For the text-containing cell, return its midpoint in [x, y] coordinate format. 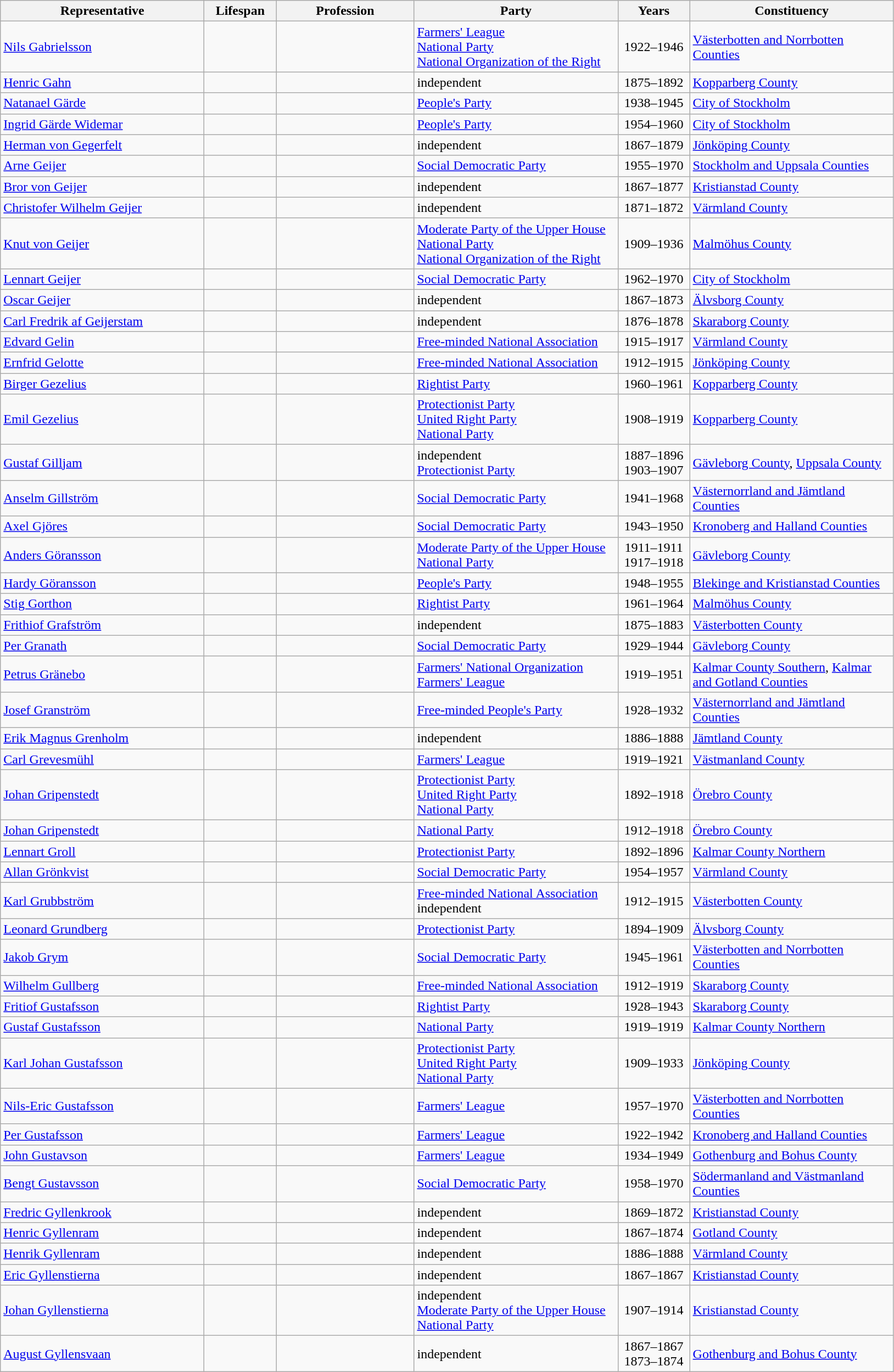
1887–18961903–1907 [653, 462]
Stockholm and Uppsala Counties [792, 166]
Hardy Göransson [102, 583]
1875–1892 [653, 82]
Birger Gezelius [102, 384]
1911–19111917–1918 [653, 555]
Carl Fredrik af Geijerstam [102, 321]
1867–1873 [653, 300]
Ernfrid Gelotte [102, 363]
Anselm Gillström [102, 499]
1954–1960 [653, 124]
1867–18671873–1874 [653, 1354]
Jämtland County [792, 738]
1922–1942 [653, 1134]
independent Protectionist Party [516, 462]
Petrus Gränebo [102, 674]
Eric Gyllenstierna [102, 1275]
1929–1944 [653, 646]
Bror von Geijer [102, 187]
Party [516, 11]
Henric Gahn [102, 82]
1909–1933 [653, 1063]
Gustaf Gustafsson [102, 1027]
1955–1970 [653, 166]
Years [653, 11]
1960–1961 [653, 384]
1915–1917 [653, 342]
Lennart Groll [102, 852]
Allan Grönkvist [102, 872]
Kalmar County Southern, Kalmar and Gotland Counties [792, 674]
1919–1921 [653, 759]
John Gustavson [102, 1155]
Wilhelm Gullberg [102, 985]
Lifespan [241, 11]
Blekinge and Kristianstad Counties [792, 583]
Free-minded National Association independent [516, 900]
Farmers' League National Party National Organization of the Right [516, 47]
Fritiof Gustafsson [102, 1006]
1934–1949 [653, 1155]
1892–1918 [653, 795]
Gustaf Gilljam [102, 462]
Gotland County [792, 1233]
1919–1951 [653, 674]
Karl Johan Gustafsson [102, 1063]
Arne Geijer [102, 166]
1876–1878 [653, 321]
1922–1946 [653, 47]
1928–1932 [653, 709]
Lennart Geijer [102, 279]
1892–1896 [653, 852]
Farmers' National Organization Farmers' League [516, 674]
1928–1943 [653, 1006]
Christofer Wilhelm Geijer [102, 208]
Oscar Geijer [102, 300]
Nils Gabrielsson [102, 47]
1867–1867 [653, 1275]
Moderate Party of the Upper House National Party [516, 555]
Fredric Gyllenkrook [102, 1212]
Knut von Geijer [102, 243]
Johan Gyllenstierna [102, 1311]
1962–1970 [653, 279]
Bengt Gustavsson [102, 1184]
Natanael Gärde [102, 103]
1958–1970 [653, 1184]
1938–1945 [653, 103]
1869–1872 [653, 1212]
Ingrid Gärde Widemar [102, 124]
Frithiof Grafström [102, 625]
1948–1955 [653, 583]
1954–1957 [653, 872]
1919–1919 [653, 1027]
Gävleborg County, Uppsala County [792, 462]
Anders Göransson [102, 555]
1907–1914 [653, 1311]
1867–1877 [653, 187]
Leonard Grundberg [102, 929]
Herman von Gegerfelt [102, 145]
1943–1950 [653, 527]
August Gyllensvaan [102, 1354]
1909–1936 [653, 243]
Erik Magnus Grenholm [102, 738]
1945–1961 [653, 957]
independent Moderate Party of the Upper House National Party [516, 1311]
Profession [345, 11]
1961–1964 [653, 604]
Västmanland County [792, 759]
Josef Granström [102, 709]
Representative [102, 11]
1871–1872 [653, 208]
Nils-Eric Gustafsson [102, 1106]
1908–1919 [653, 419]
Edvard Gelin [102, 342]
Jakob Grym [102, 957]
Constituency [792, 11]
1957–1970 [653, 1106]
Free-minded People's Party [516, 709]
1941–1968 [653, 499]
Södermanland and Västmanland Counties [792, 1184]
Stig Gorthon [102, 604]
Henric Gyllenram [102, 1233]
1912–1918 [653, 831]
Per Gustafsson [102, 1134]
1912–1919 [653, 985]
1867–1874 [653, 1233]
Per Granath [102, 646]
Emil Gezelius [102, 419]
1867–1879 [653, 145]
1894–1909 [653, 929]
Henrik Gyllenram [102, 1254]
Carl Grevesmühl [102, 759]
Moderate Party of the Upper House National Party National Organization of the Right [516, 243]
1875–1883 [653, 625]
Axel Gjöres [102, 527]
Karl Grubbström [102, 900]
